Pinpoint the cell where the given text exists, returning its [x, y] midpoint coordinate. 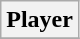
Player [40, 20]
